Locate the cell with the specified text and output its [X, Y] center coordinate. 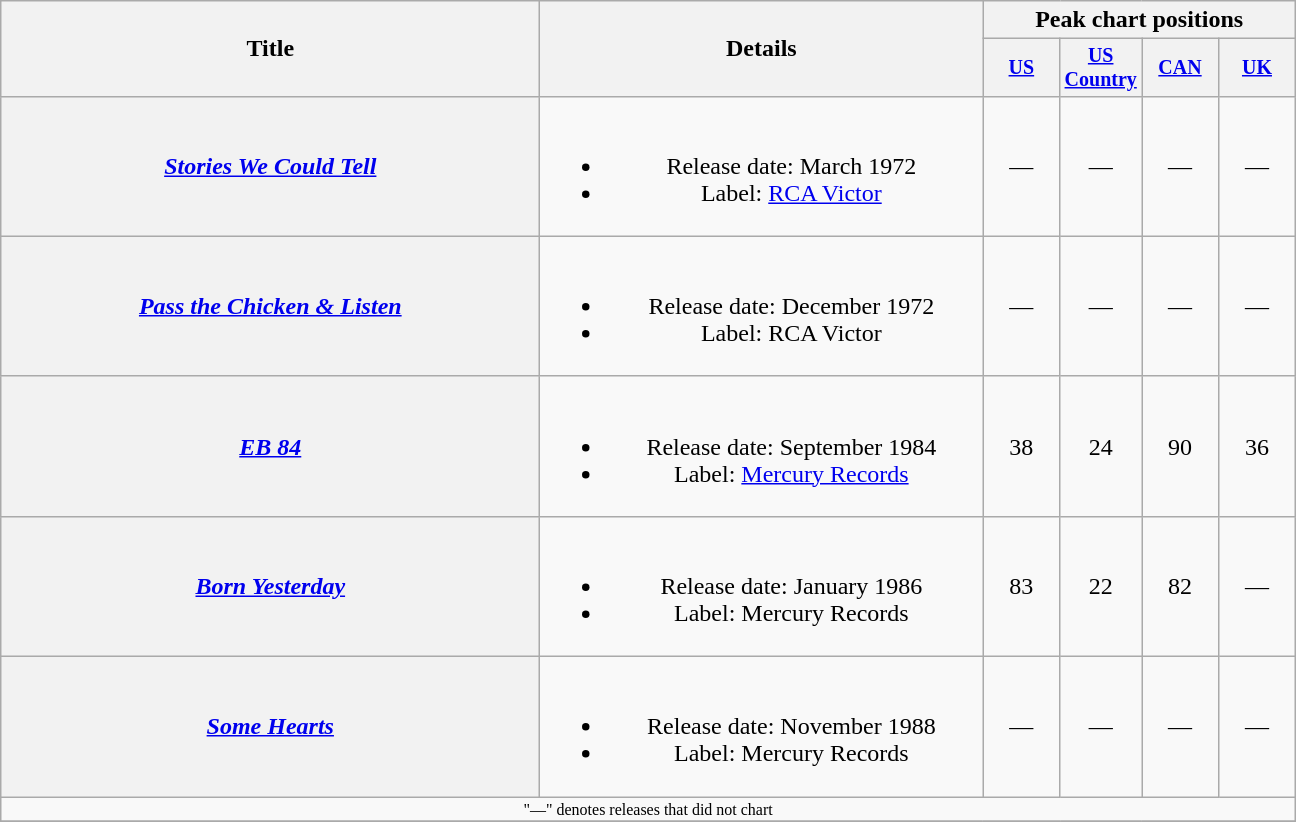
Born Yesterday [270, 586]
83 [1022, 586]
US [1022, 68]
Peak chart positions [1140, 20]
Release date: December 1972Label: RCA Victor [762, 306]
CAN [1180, 68]
Title [270, 49]
82 [1180, 586]
Release date: March 1972Label: RCA Victor [762, 166]
Stories We Could Tell [270, 166]
US Country [1101, 68]
Some Hearts [270, 727]
Release date: January 1986Label: Mercury Records [762, 586]
"—" denotes releases that did not chart [648, 809]
Release date: November 1988Label: Mercury Records [762, 727]
UK [1256, 68]
EB 84 [270, 446]
36 [1256, 446]
90 [1180, 446]
Release date: September 1984Label: Mercury Records [762, 446]
Details [762, 49]
38 [1022, 446]
24 [1101, 446]
22 [1101, 586]
Pass the Chicken & Listen [270, 306]
